Search for the cell housing the specified text and yield its [X, Y] center coordinate. 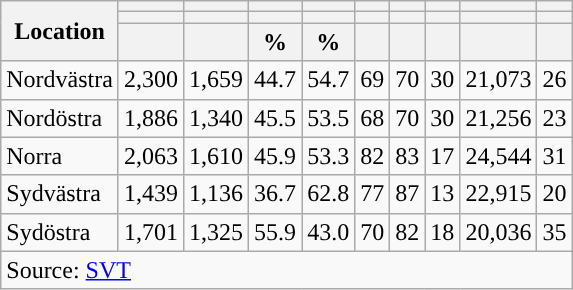
55.9 [276, 232]
26 [554, 80]
20 [554, 194]
1,136 [216, 194]
43.0 [328, 232]
23 [554, 118]
1,340 [216, 118]
18 [442, 232]
24,544 [498, 156]
77 [372, 194]
1,886 [150, 118]
17 [442, 156]
1,701 [150, 232]
44.7 [276, 80]
1,659 [216, 80]
Sydöstra [60, 232]
69 [372, 80]
20,036 [498, 232]
83 [408, 156]
1,610 [216, 156]
Location [60, 31]
Sydvästra [60, 194]
Nordöstra [60, 118]
21,256 [498, 118]
13 [442, 194]
54.7 [328, 80]
21,073 [498, 80]
53.3 [328, 156]
45.9 [276, 156]
2,063 [150, 156]
31 [554, 156]
Norra [60, 156]
35 [554, 232]
68 [372, 118]
36.7 [276, 194]
62.8 [328, 194]
45.5 [276, 118]
Source: SVT [286, 270]
1,439 [150, 194]
53.5 [328, 118]
22,915 [498, 194]
2,300 [150, 80]
1,325 [216, 232]
Nordvästra [60, 80]
87 [408, 194]
